Identify which cell holds the provided text, then report its [x, y] central coordinate. 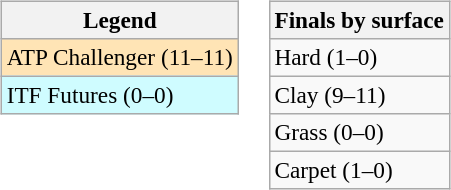
Carpet (1–0) [359, 171]
Legend [120, 20]
Grass (0–0) [359, 133]
Hard (1–0) [359, 57]
ATP Challenger (11–11) [120, 57]
Clay (9–11) [359, 95]
ITF Futures (0–0) [120, 95]
Finals by surface [359, 20]
